Find where the given text appears and provide that cell's center as (X, Y) coordinate. 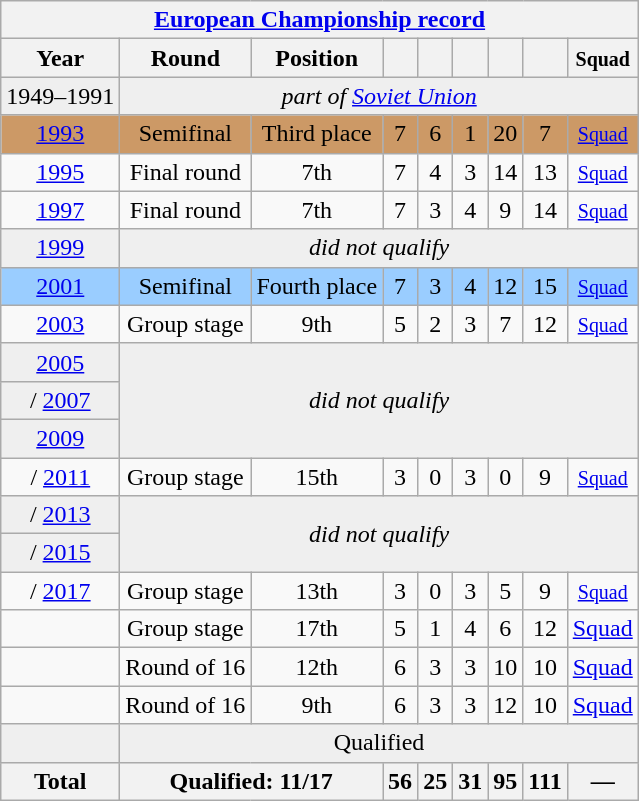
2009 (60, 438)
1993 (60, 134)
20 (506, 134)
13 (545, 172)
Round (186, 58)
111 (545, 781)
/ 2015 (60, 553)
2001 (60, 286)
25 (436, 781)
part of Soviet Union (379, 96)
17th (317, 629)
2 (436, 324)
Fourth place (317, 286)
15th (317, 477)
12th (317, 667)
Year (60, 58)
56 (400, 781)
Total (60, 781)
2005 (60, 362)
1999 (60, 248)
/ 2007 (60, 400)
— (602, 781)
European Championship record (320, 20)
Qualified: 11/17 (252, 781)
1949–1991 (60, 96)
31 (470, 781)
1997 (60, 210)
15 (545, 286)
2003 (60, 324)
/ 2011 (60, 477)
/ 2017 (60, 591)
13th (317, 591)
95 (506, 781)
1995 (60, 172)
/ 2013 (60, 515)
Third place (317, 134)
Qualified (379, 743)
Position (317, 58)
